For the text-containing cell, return its midpoint in (x, y) coordinate format. 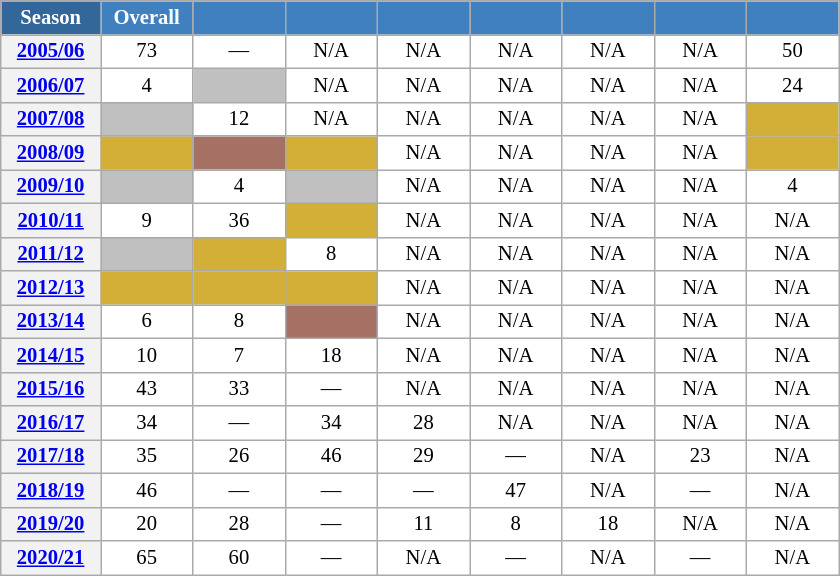
6 (146, 321)
2012/13 (51, 287)
20 (146, 524)
60 (239, 557)
47 (516, 490)
73 (146, 51)
2010/11 (51, 220)
36 (239, 220)
2006/07 (51, 85)
2008/09 (51, 153)
26 (239, 456)
2013/14 (51, 321)
35 (146, 456)
2005/06 (51, 51)
Season (51, 17)
2007/08 (51, 119)
50 (792, 51)
2020/21 (51, 557)
2011/12 (51, 254)
7 (239, 355)
43 (146, 389)
2014/15 (51, 355)
11 (423, 524)
2016/17 (51, 423)
2019/20 (51, 524)
2017/18 (51, 456)
65 (146, 557)
9 (146, 220)
24 (792, 85)
29 (423, 456)
2018/19 (51, 490)
12 (239, 119)
Overall (146, 17)
33 (239, 389)
2015/16 (51, 389)
23 (700, 456)
2009/10 (51, 186)
10 (146, 355)
